Scan for the cell matching the given text and deliver its [x, y] coordinate at center. 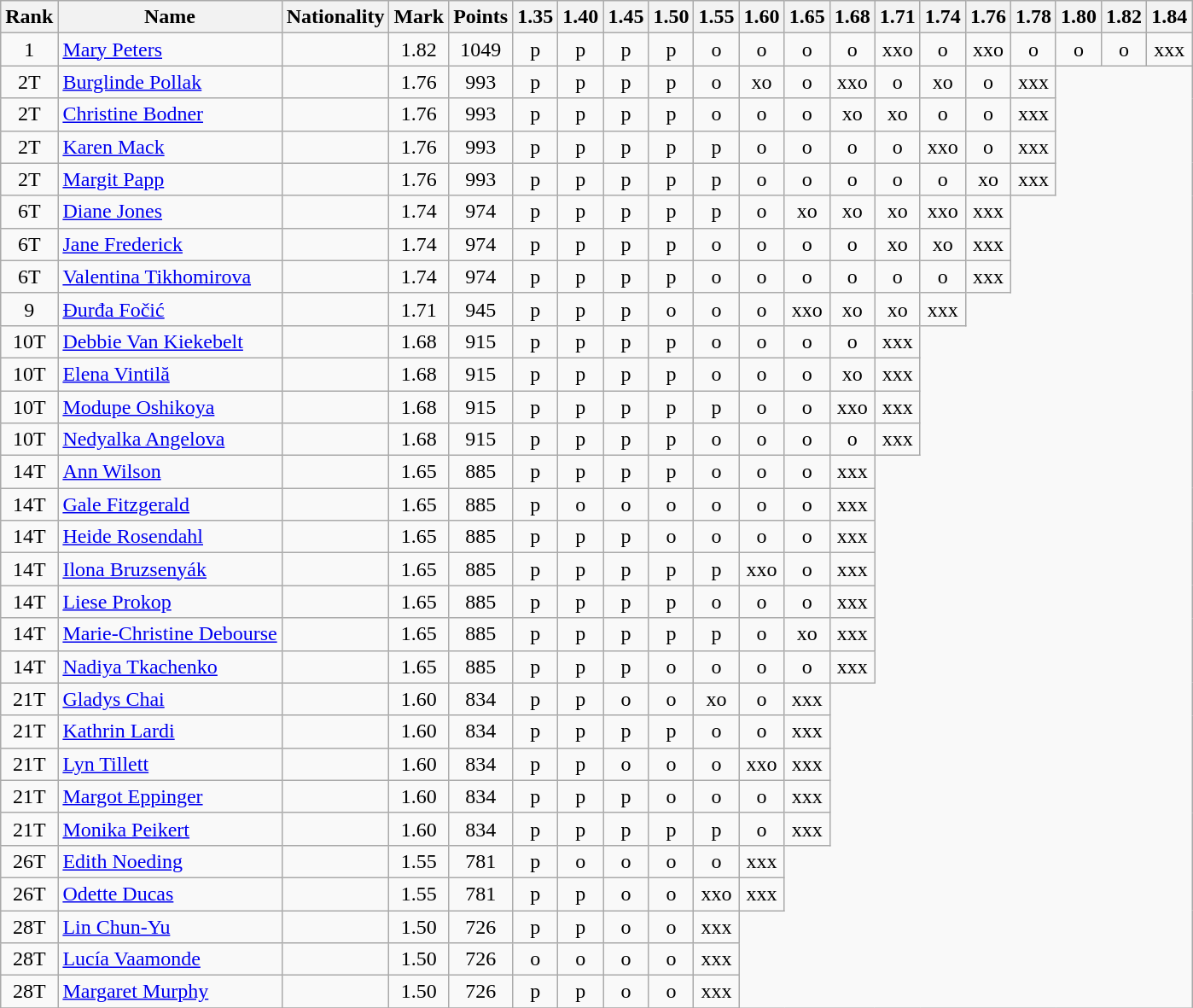
Kathrin Lardi [170, 731]
Mary Peters [170, 50]
Margit Papp [170, 179]
Mark [419, 17]
Jane Frederick [170, 244]
1.45 [626, 17]
1049 [481, 50]
Đurđa Fočić [170, 309]
Valentina Tikhomirova [170, 277]
Margaret Murphy [170, 992]
945 [481, 309]
Karen Mack [170, 147]
1.84 [1169, 17]
Heide Rosendahl [170, 537]
Margot Eppinger [170, 796]
Nedyalka Angelova [170, 440]
1 [29, 50]
Edith Noeding [170, 861]
Gladys Chai [170, 699]
Christine Bodner [170, 114]
Ann Wilson [170, 472]
Nationality [335, 17]
9 [29, 309]
Ilona Bruzsenyák [170, 569]
1.35 [536, 17]
Debbie Van Kiekebelt [170, 341]
Marie-Christine Debourse [170, 634]
Nadiya Tkachenko [170, 667]
1.40 [580, 17]
Lin Chun-Yu [170, 926]
Lucía Vaamonde [170, 959]
Monika Peikert [170, 829]
Burglinde Pollak [170, 82]
Lyn Tillett [170, 764]
Rank [29, 17]
Diane Jones [170, 212]
Name [170, 17]
1.80 [1079, 17]
Odette Ducas [170, 894]
Modupe Oshikoya [170, 407]
Gale Fitzgerald [170, 504]
Liese Prokop [170, 602]
Elena Vintilă [170, 374]
1.78 [1033, 17]
Points [481, 17]
